From the cell containing the given text, extract its center point as [x, y] coordinate. 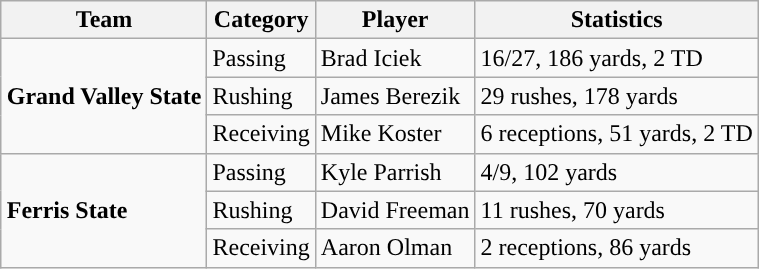
Kyle Parrish [395, 172]
Mike Koster [395, 134]
11 rushes, 70 yards [616, 210]
Team [104, 20]
Player [395, 20]
6 receptions, 51 yards, 2 TD [616, 134]
Grand Valley State [104, 96]
Aaron Olman [395, 248]
Statistics [616, 20]
2 receptions, 86 yards [616, 248]
David Freeman [395, 210]
James Berezik [395, 96]
4/9, 102 yards [616, 172]
Brad Iciek [395, 58]
16/27, 186 yards, 2 TD [616, 58]
Category [261, 20]
29 rushes, 178 yards [616, 96]
Ferris State [104, 210]
